Scan for the cell matching the given text and deliver its (x, y) coordinate at center. 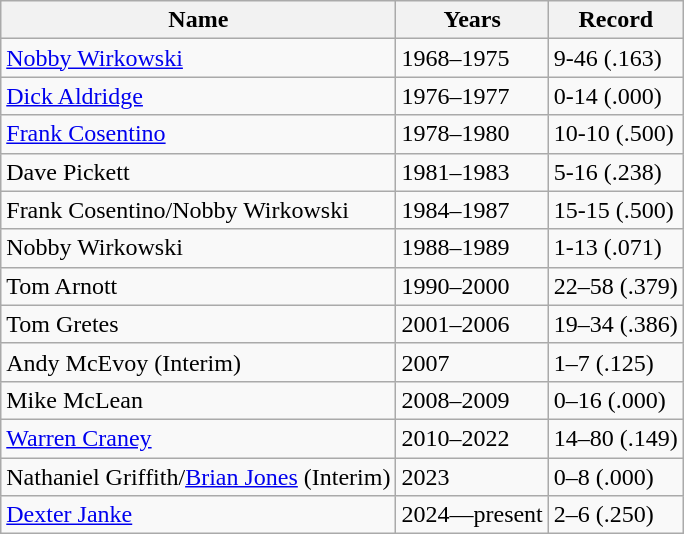
Dave Pickett (198, 172)
Frank Cosentino (198, 134)
1–7 (.125) (616, 362)
2023 (472, 477)
Tom Gretes (198, 324)
1988–1989 (472, 248)
2007 (472, 362)
Andy McEvoy (Interim) (198, 362)
2024—present (472, 515)
14–80 (.149) (616, 438)
1978–1980 (472, 134)
1976–1977 (472, 96)
Nathaniel Griffith/Brian Jones (Interim) (198, 477)
19–34 (.386) (616, 324)
1984–1987 (472, 210)
10-10 (.500) (616, 134)
2–6 (.250) (616, 515)
Dexter Janke (198, 515)
2010–2022 (472, 438)
2001–2006 (472, 324)
1968–1975 (472, 58)
0–16 (.000) (616, 400)
1-13 (.071) (616, 248)
22–58 (.379) (616, 286)
1981–1983 (472, 172)
Tom Arnott (198, 286)
Name (198, 20)
Years (472, 20)
Mike McLean (198, 400)
Warren Craney (198, 438)
5-16 (.238) (616, 172)
2008–2009 (472, 400)
Dick Aldridge (198, 96)
0-14 (.000) (616, 96)
Record (616, 20)
9-46 (.163) (616, 58)
1990–2000 (472, 286)
15-15 (.500) (616, 210)
0–8 (.000) (616, 477)
Frank Cosentino/Nobby Wirkowski (198, 210)
